Provide the [x, y] coordinate of the cell's center where the given text is located.  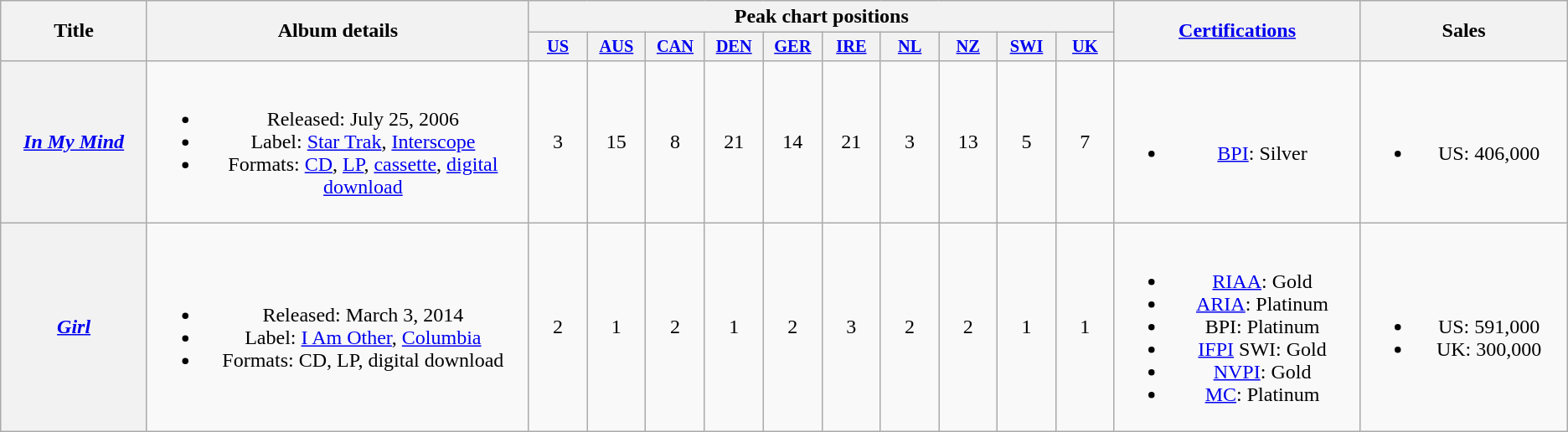
15 [616, 141]
GER [792, 47]
DEN [734, 47]
14 [792, 141]
US [558, 47]
Certifications [1237, 31]
US: 591,000UK: 300,000 [1464, 327]
Peak chart positions [821, 17]
5 [1026, 141]
8 [675, 141]
Album details [338, 31]
SWI [1026, 47]
13 [968, 141]
In My Mind [74, 141]
UK [1086, 47]
Released: March 3, 2014Label: I Am Other, ColumbiaFormats: CD, LP, digital download [338, 327]
CAN [675, 47]
Sales [1464, 31]
AUS [616, 47]
IRE [851, 47]
NZ [968, 47]
RIAA: GoldARIA: PlatinumBPI: PlatinumIFPI SWI: GoldNVPI: GoldMC: Platinum [1237, 327]
US: 406,000 [1464, 141]
BPI: Silver [1237, 141]
Released: July 25, 2006Label: Star Trak, InterscopeFormats: CD, LP, cassette, digital download [338, 141]
Girl [74, 327]
NL [910, 47]
Title [74, 31]
7 [1086, 141]
